Locate the cell with the specified text and output its [X, Y] center coordinate. 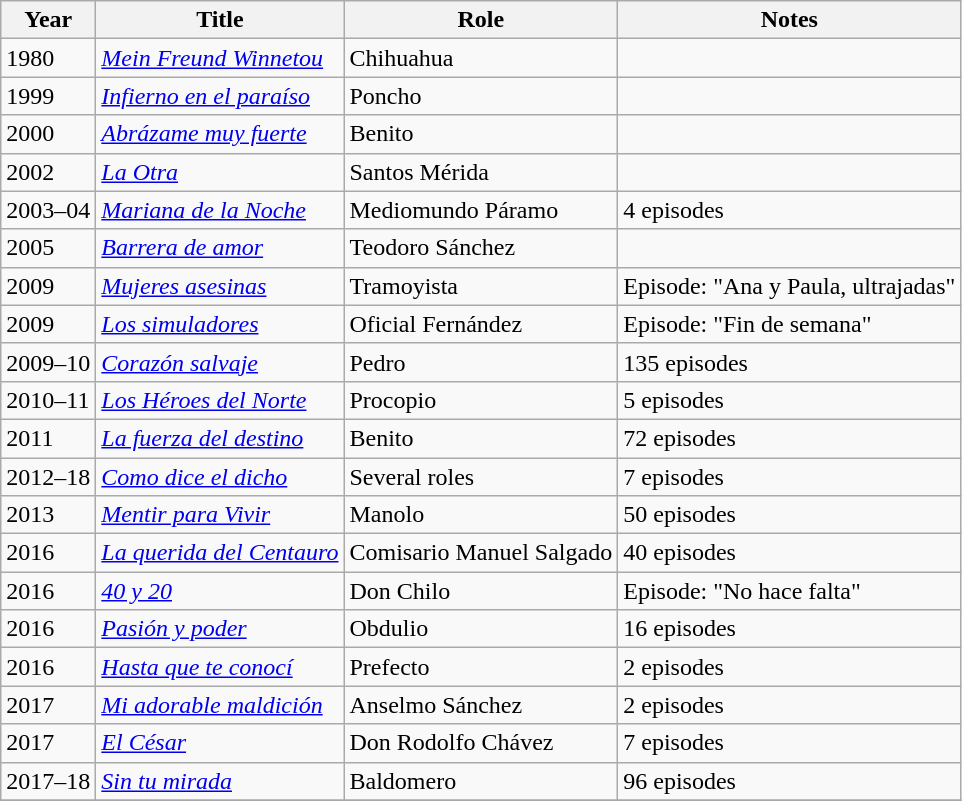
Mujeres asesinas [220, 286]
Como dice el dicho [220, 477]
Anselmo Sánchez [481, 705]
Prefecto [481, 667]
4 episodes [790, 210]
Teodoro Sánchez [481, 248]
Hasta que te conocí [220, 667]
40 y 20 [220, 591]
2005 [48, 248]
La fuerza del destino [220, 438]
Oficial Fernández [481, 324]
2000 [48, 134]
Mariana de la Noche [220, 210]
Chihuahua [481, 58]
2009–10 [48, 362]
2017–18 [48, 781]
Comisario Manuel Salgado [481, 553]
135 episodes [790, 362]
Don Chilo [481, 591]
Pasión y poder [220, 629]
2012–18 [48, 477]
Pedro [481, 362]
Mentir para Vivir [220, 515]
Manolo [481, 515]
Poncho [481, 96]
50 episodes [790, 515]
Sin tu mirada [220, 781]
Tramoyista [481, 286]
El César [220, 743]
Role [481, 20]
La querida del Centauro [220, 553]
2010–11 [48, 400]
16 episodes [790, 629]
Mediomundo Páramo [481, 210]
Infierno en el paraíso [220, 96]
Title [220, 20]
Corazón salvaje [220, 362]
Los simuladores [220, 324]
2003–04 [48, 210]
Abrázame muy fuerte [220, 134]
Procopio [481, 400]
Barrera de amor [220, 248]
1980 [48, 58]
2013 [48, 515]
Baldomero [481, 781]
Los Héroes del Norte [220, 400]
1999 [48, 96]
Several roles [481, 477]
Obdulio [481, 629]
Mi adorable maldición [220, 705]
5 episodes [790, 400]
Episode: "No hace falta" [790, 591]
40 episodes [790, 553]
Don Rodolfo Chávez [481, 743]
2011 [48, 438]
Episode: "Fin de semana" [790, 324]
72 episodes [790, 438]
La Otra [220, 172]
Episode: "Ana y Paula, ultrajadas" [790, 286]
96 episodes [790, 781]
Year [48, 20]
2002 [48, 172]
Mein Freund Winnetou [220, 58]
Santos Mérida [481, 172]
Notes [790, 20]
